For the text-containing cell, return its midpoint in (X, Y) coordinate format. 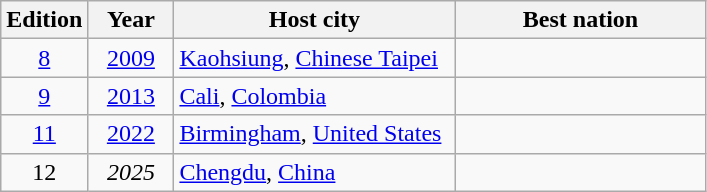
2013 (131, 96)
Host city (314, 20)
2022 (131, 134)
12 (44, 172)
Best nation (580, 20)
8 (44, 58)
2025 (131, 172)
11 (44, 134)
9 (44, 96)
2009 (131, 58)
Cali, Colombia (314, 96)
Birmingham, United States (314, 134)
Edition (44, 20)
Year (131, 20)
Kaohsiung, Chinese Taipei (314, 58)
Chengdu, China (314, 172)
